Determine the [x, y] coordinate at the center of the cell enclosing the given text.  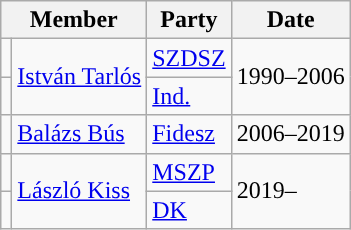
Party [189, 20]
1990–2006 [290, 77]
Ind. [189, 96]
MSZP [189, 172]
Fidesz [189, 134]
László Kiss [80, 191]
SZDSZ [189, 58]
Date [290, 20]
István Tarlós [80, 77]
DK [189, 210]
Balázs Bús [80, 134]
2019– [290, 191]
Member [74, 20]
2006–2019 [290, 134]
